Identify which cell holds the provided text, then report its [X, Y] central coordinate. 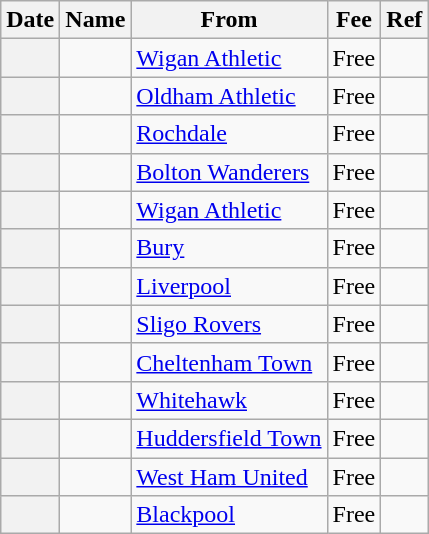
West Ham United [229, 477]
Whitehawk [229, 400]
Bury [229, 248]
Rochdale [229, 134]
Sligo Rovers [229, 324]
Ref [404, 20]
Name [96, 20]
Fee [354, 20]
Cheltenham Town [229, 362]
Oldham Athletic [229, 96]
From [229, 20]
Date [30, 20]
Blackpool [229, 515]
Bolton Wanderers [229, 172]
Liverpool [229, 286]
Huddersfield Town [229, 438]
